Return the (X, Y) coordinate for the center point of the cell that contains the specified text.  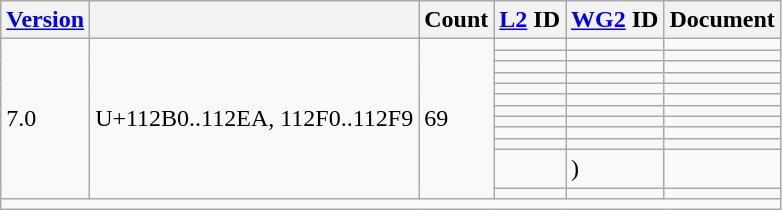
L2 ID (530, 20)
69 (456, 119)
U+112B0..112EA, 112F0..112F9 (254, 119)
) (615, 168)
7.0 (46, 119)
Document (722, 20)
Version (46, 20)
Count (456, 20)
WG2 ID (615, 20)
